Capture the cell that displays the provided text and extract its (x, y) central coordinate. 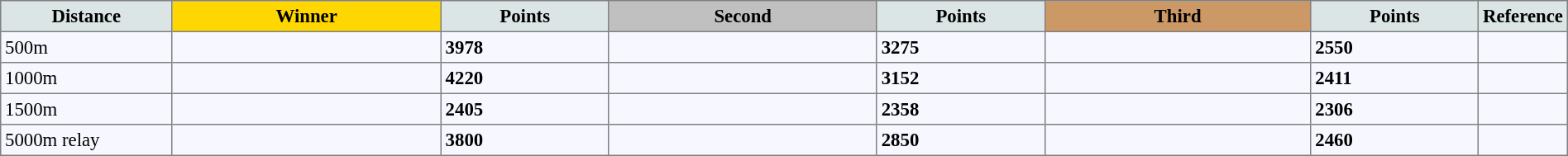
2358 (961, 109)
Distance (86, 17)
2306 (1394, 109)
2405 (524, 109)
3152 (961, 78)
Second (743, 17)
Third (1178, 17)
4220 (524, 78)
3275 (961, 47)
500m (86, 47)
5000m relay (86, 140)
3800 (524, 140)
Reference (1523, 17)
Winner (306, 17)
2411 (1394, 78)
2550 (1394, 47)
1500m (86, 109)
3978 (524, 47)
2850 (961, 140)
1000m (86, 78)
2460 (1394, 140)
